For the text-containing cell, return its midpoint in (X, Y) coordinate format. 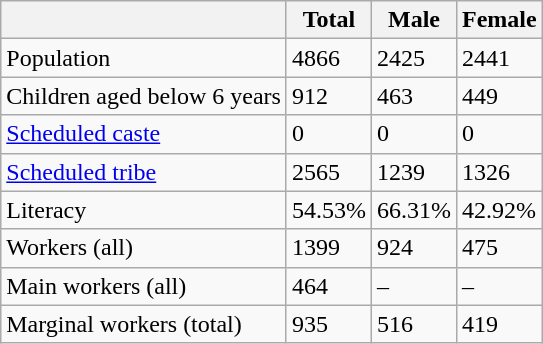
42.92% (500, 210)
2441 (500, 58)
66.31% (414, 210)
4866 (328, 58)
2565 (328, 172)
912 (328, 96)
1239 (414, 172)
Workers (all) (144, 248)
463 (414, 96)
Main workers (all) (144, 286)
1326 (500, 172)
Marginal workers (total) (144, 324)
Literacy (144, 210)
475 (500, 248)
Total (328, 20)
419 (500, 324)
2425 (414, 58)
Scheduled caste (144, 134)
Scheduled tribe (144, 172)
54.53% (328, 210)
Children aged below 6 years (144, 96)
464 (328, 286)
935 (328, 324)
Male (414, 20)
1399 (328, 248)
449 (500, 96)
Population (144, 58)
Female (500, 20)
516 (414, 324)
924 (414, 248)
